Detect which cell encompasses the target text, then output its [X, Y] center coordinate. 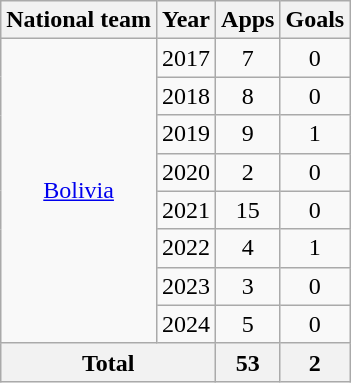
Apps [248, 20]
15 [248, 210]
9 [248, 134]
National team [79, 20]
2019 [186, 134]
7 [248, 58]
2024 [186, 324]
Total [108, 362]
Goals [315, 20]
Bolivia [79, 191]
4 [248, 248]
53 [248, 362]
8 [248, 96]
2020 [186, 172]
Year [186, 20]
2023 [186, 286]
5 [248, 324]
2022 [186, 248]
2018 [186, 96]
3 [248, 286]
2021 [186, 210]
2017 [186, 58]
